Detect which cell encompasses the target text, then output its [X, Y] center coordinate. 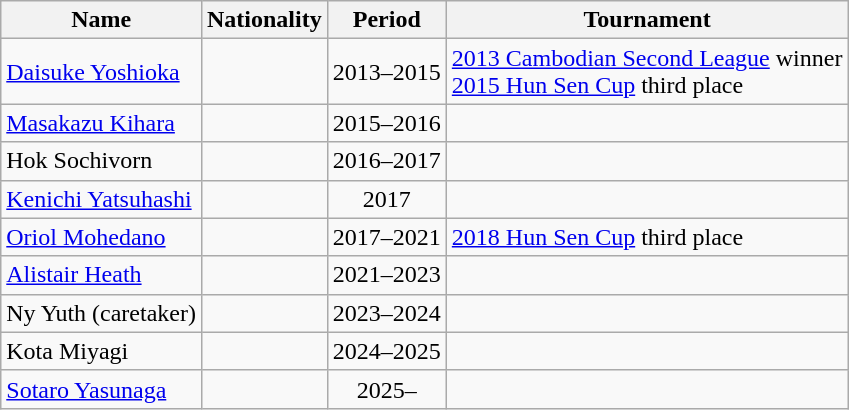
Alistair Heath [102, 275]
2017 [386, 199]
2023–2024 [386, 313]
2018 Hun Sen Cup third place [647, 237]
Tournament [647, 20]
2017–2021 [386, 237]
2021–2023 [386, 275]
Sotaro Yasunaga [102, 389]
Masakazu Kihara [102, 123]
2016–2017 [386, 161]
2013 Cambodian Second League winner 2015 Hun Sen Cup third place [647, 72]
Period [386, 20]
Hok Sochivorn [102, 161]
Oriol Mohedano [102, 237]
Daisuke Yoshioka [102, 72]
Kota Miyagi [102, 351]
Kenichi Yatsuhashi [102, 199]
2025– [386, 389]
2015–2016 [386, 123]
2024–2025 [386, 351]
2013–2015 [386, 72]
Name [102, 20]
Nationality [264, 20]
Ny Yuth (caretaker) [102, 313]
